Identify which cell holds the provided text, then report its [x, y] central coordinate. 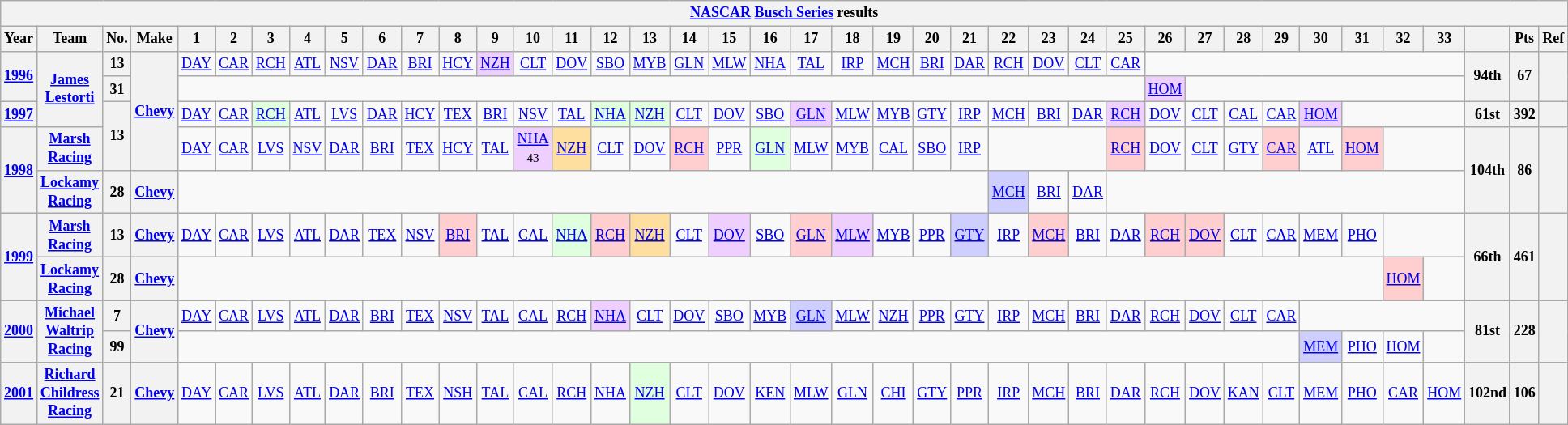
2001 [19, 393]
2 [234, 39]
86 [1524, 170]
1996 [19, 76]
Year [19, 39]
NASCAR Busch Series results [784, 13]
4 [308, 39]
8 [458, 39]
99 [117, 346]
Pts [1524, 39]
26 [1165, 39]
10 [533, 39]
104th [1488, 170]
NHA43 [533, 149]
1 [197, 39]
3 [271, 39]
KAN [1243, 393]
33 [1445, 39]
25 [1126, 39]
106 [1524, 393]
Michael Waltrip Racing [70, 331]
9 [496, 39]
15 [729, 39]
1999 [19, 257]
32 [1403, 39]
18 [852, 39]
5 [345, 39]
11 [572, 39]
1998 [19, 170]
27 [1205, 39]
24 [1089, 39]
20 [932, 39]
CHI [893, 393]
102nd [1488, 393]
14 [689, 39]
19 [893, 39]
17 [812, 39]
No. [117, 39]
2000 [19, 331]
KEN [770, 393]
66th [1488, 257]
67 [1524, 76]
30 [1321, 39]
James Lestorti [70, 89]
Team [70, 39]
Ref [1553, 39]
29 [1281, 39]
16 [770, 39]
22 [1008, 39]
23 [1049, 39]
12 [611, 39]
461 [1524, 257]
6 [382, 39]
1997 [19, 113]
81st [1488, 331]
61st [1488, 113]
94th [1488, 76]
Make [155, 39]
Richard Childress Racing [70, 393]
228 [1524, 331]
NSH [458, 393]
392 [1524, 113]
